Output the (X, Y) coordinate of the center of the cell containing the given text.  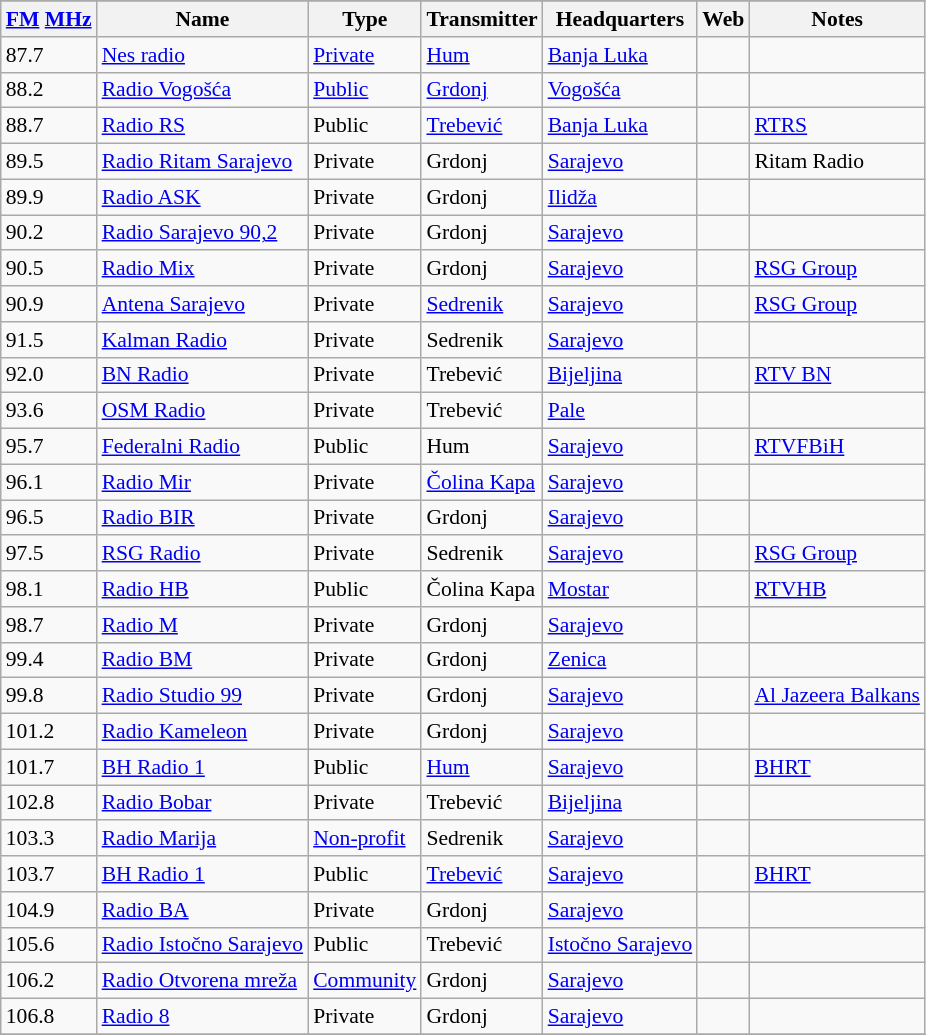
95.7 (49, 447)
99.4 (49, 660)
BN Radio (203, 375)
OSM Radio (203, 411)
92.0 (49, 375)
Zenica (620, 660)
Headquarters (620, 19)
Name (203, 19)
105.6 (49, 945)
Web (723, 19)
93.6 (49, 411)
103.3 (49, 839)
106.8 (49, 1017)
90.5 (49, 269)
Radio RS (203, 126)
Radio 8 (203, 1017)
99.8 (49, 696)
Radio Bobar (203, 803)
Federalni Radio (203, 447)
101.2 (49, 732)
98.1 (49, 589)
Radio BM (203, 660)
FM MHz (49, 19)
Radio BA (203, 910)
91.5 (49, 340)
Radio Otvorena mreža (203, 981)
Nes radio (203, 55)
90.9 (49, 304)
Radio Istočno Sarajevo (203, 945)
Radio ASK (203, 197)
Vogošća (620, 90)
88.7 (49, 126)
Radio Ritam Sarajevo (203, 162)
87.7 (49, 55)
Radio Mix (203, 269)
Pale (620, 411)
Radio Kameleon (203, 732)
Transmitter (482, 19)
Radio Mir (203, 482)
Mostar (620, 589)
Al Jazeera Balkans (837, 696)
89.5 (49, 162)
106.2 (49, 981)
Radio Studio 99 (203, 696)
89.9 (49, 197)
Radio Marija (203, 839)
Ilidža (620, 197)
Non-profit (364, 839)
Ritam Radio (837, 162)
RTV BN (837, 375)
Istočno Sarajevo (620, 945)
RTVFBiH (837, 447)
Community (364, 981)
Antena Sarajevo (203, 304)
Kalman Radio (203, 340)
Radio BIR (203, 518)
97.5 (49, 554)
102.8 (49, 803)
104.9 (49, 910)
RTRS (837, 126)
Radio Vogošća (203, 90)
98.7 (49, 625)
RSG Radio (203, 554)
RTVHB (837, 589)
Radio M (203, 625)
96.5 (49, 518)
103.7 (49, 874)
96.1 (49, 482)
Radio Sarajevo 90,2 (203, 233)
88.2 (49, 90)
Notes (837, 19)
Type (364, 19)
90.2 (49, 233)
Radio HB (203, 589)
101.7 (49, 767)
